For the text-containing cell, return its midpoint in (x, y) coordinate format. 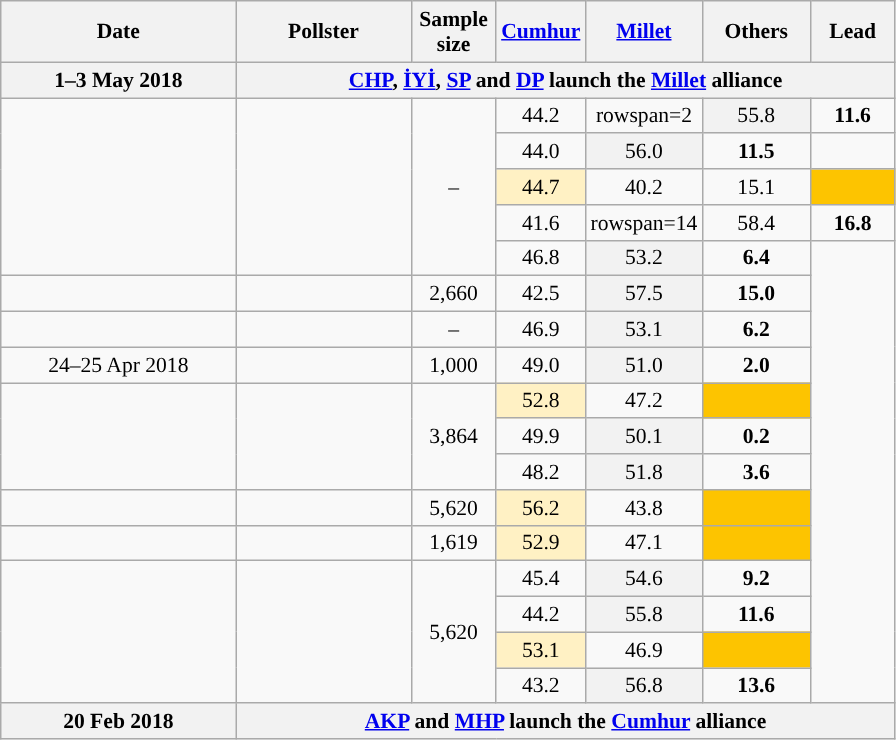
44.7 (540, 187)
rowspan=2 (644, 116)
2,660 (454, 294)
11.5 (756, 152)
6.2 (756, 330)
49.9 (540, 437)
3.6 (756, 472)
1,000 (454, 365)
2.0 (756, 365)
Millet (644, 32)
45.4 (540, 579)
50.1 (644, 437)
44.0 (540, 152)
13.6 (756, 686)
52.8 (540, 401)
15.1 (756, 187)
rowspan=14 (644, 223)
49.0 (540, 365)
20 Feb 2018 (118, 722)
AKP and MHP launch the Cumhur alliance (566, 722)
51.0 (644, 365)
41.6 (540, 223)
43.8 (644, 508)
Lead (852, 32)
16.8 (852, 223)
9.2 (756, 579)
56.0 (644, 152)
54.6 (644, 579)
6.4 (756, 258)
53.2 (644, 258)
47.2 (644, 401)
0.2 (756, 437)
CHP, İYİ, SP and DP launch the Millet alliance (566, 80)
46.8 (540, 258)
Pollster (324, 32)
43.2 (540, 686)
1–3 May 2018 (118, 80)
3,864 (454, 436)
Date (118, 32)
Others (756, 32)
56.8 (644, 686)
Sample size (454, 32)
58.4 (756, 223)
15.0 (756, 294)
51.8 (644, 472)
56.2 (540, 508)
47.1 (644, 543)
57.5 (644, 294)
40.2 (644, 187)
1,619 (454, 543)
Cumhur (540, 32)
48.2 (540, 472)
24–25 Apr 2018 (118, 365)
52.9 (540, 543)
42.5 (540, 294)
